Identify which cell holds the provided text, then report its [X, Y] central coordinate. 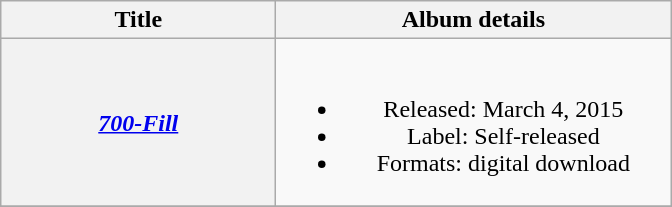
Released: March 4, 2015Label: Self-releasedFormats: digital download [474, 122]
Album details [474, 20]
Title [138, 20]
700-Fill [138, 122]
